Return the [X, Y] coordinate for the center point of the cell that contains the specified text.  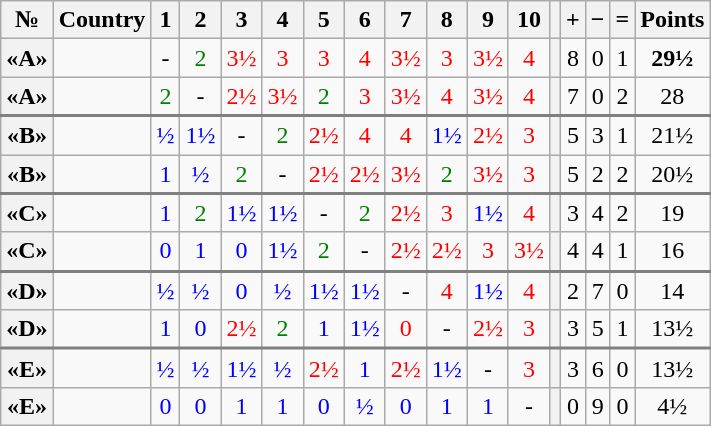
10 [528, 20]
− [598, 20]
19 [672, 212]
Points [672, 20]
14 [672, 290]
16 [672, 252]
29½ [672, 58]
Country [102, 20]
= [622, 20]
№ [27, 20]
28 [672, 96]
+ [574, 20]
4½ [672, 406]
20½ [672, 174]
21½ [672, 136]
